From the cell containing the given text, extract its center point as [X, Y] coordinate. 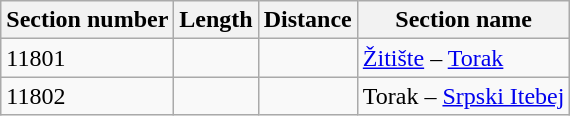
Žitište – Torak [464, 58]
11802 [88, 96]
Section number [88, 20]
Distance [308, 20]
Length [216, 20]
Torak – Srpski Itebej [464, 96]
Section name [464, 20]
11801 [88, 58]
